Determine the [x, y] coordinate at the center of the cell enclosing the given text.  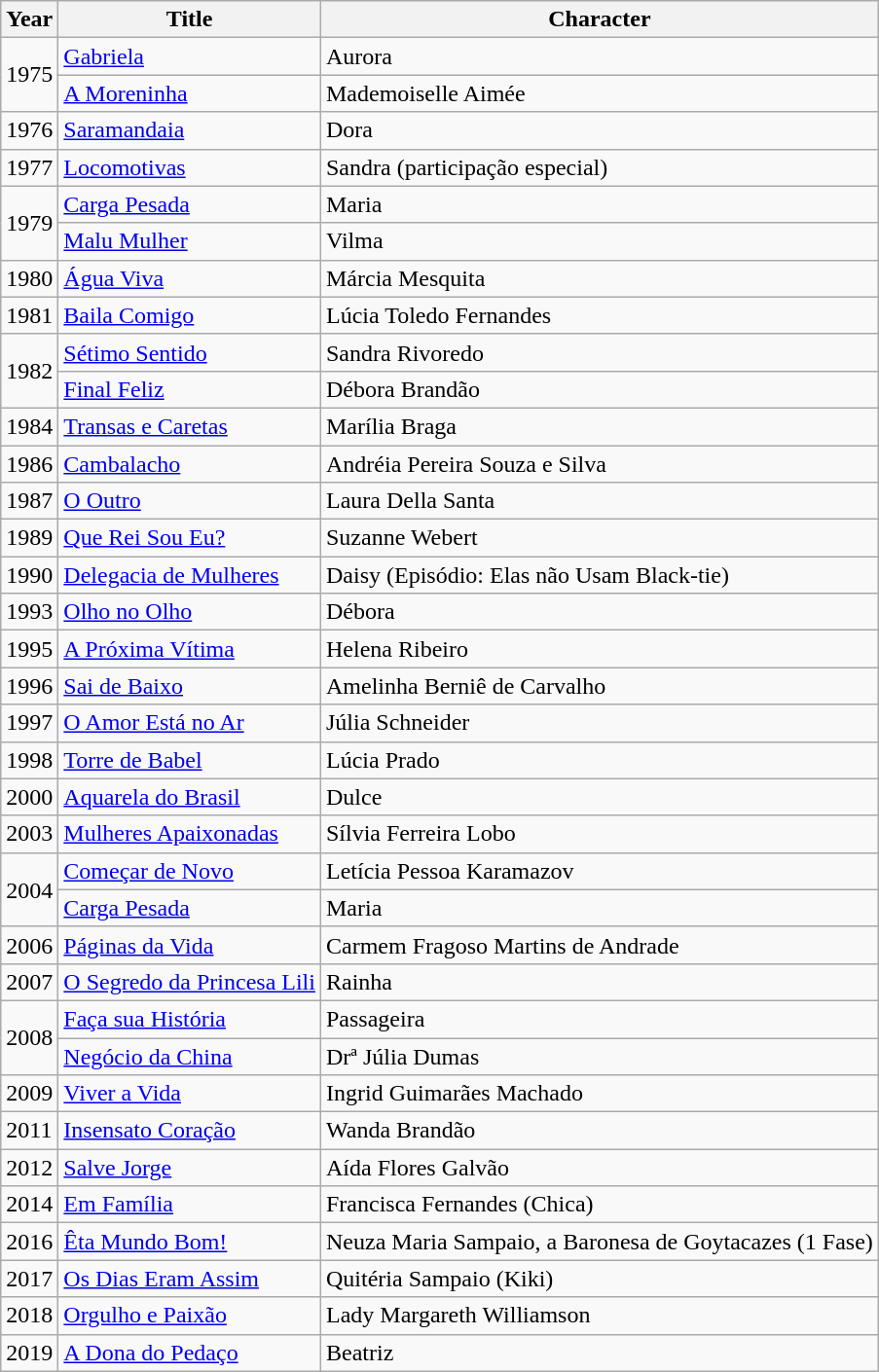
Orgulho e Paixão [190, 1316]
A Moreninha [190, 93]
Locomotivas [190, 167]
Aquarela do Brasil [190, 797]
1997 [29, 723]
O Outro [190, 501]
1989 [29, 538]
Laura Della Santa [600, 501]
Júlia Schneider [600, 723]
Rainha [600, 982]
Insensato Coração [190, 1131]
Neuza Maria Sampaio, a Baronesa de Goytacazes (1 Fase) [600, 1242]
Beatriz [600, 1353]
Transas e Caretas [190, 426]
1987 [29, 501]
Olho no Olho [190, 612]
Daisy (Episódio: Elas não Usam Black-tie) [600, 575]
1979 [29, 223]
Aída Flores Galvão [600, 1168]
Páginas da Vida [190, 945]
2000 [29, 797]
Débora Brandão [600, 389]
Aurora [600, 56]
Vilma [600, 241]
Márcia Mesquita [600, 278]
Sandra Rivoredo [600, 352]
Year [29, 19]
1986 [29, 464]
Salve Jorge [190, 1168]
Baila Comigo [190, 315]
Wanda Brandão [600, 1131]
Ingrid Guimarães Machado [600, 1094]
Amelinha Berniê de Carvalho [600, 686]
Helena Ribeiro [600, 649]
1975 [29, 75]
2014 [29, 1205]
2006 [29, 945]
2012 [29, 1168]
Em Família [190, 1205]
Character [600, 19]
Lady Margareth Williamson [600, 1316]
Dora [600, 130]
Mademoiselle Aimée [600, 93]
Sai de Baixo [190, 686]
2003 [29, 834]
Água Viva [190, 278]
1995 [29, 649]
Mulheres Apaixonadas [190, 834]
A Dona do Pedaço [190, 1353]
2018 [29, 1316]
2016 [29, 1242]
Cambalacho [190, 464]
Negócio da China [190, 1056]
Débora [600, 612]
Francisca Fernandes (Chica) [600, 1205]
Sétimo Sentido [190, 352]
Dulce [600, 797]
Saramandaia [190, 130]
Delegacia de Mulheres [190, 575]
1998 [29, 760]
Sandra (participação especial) [600, 167]
Drª Júlia Dumas [600, 1056]
Começar de Novo [190, 871]
1984 [29, 426]
1993 [29, 612]
Letícia Pessoa Karamazov [600, 871]
Final Feliz [190, 389]
2004 [29, 889]
O Amor Está no Ar [190, 723]
Quitéria Sampaio (Kiki) [600, 1279]
2019 [29, 1353]
1990 [29, 575]
Passageira [600, 1019]
Gabriela [190, 56]
2008 [29, 1037]
O Segredo da Princesa Lili [190, 982]
Faça sua História [190, 1019]
1996 [29, 686]
2007 [29, 982]
Sílvia Ferreira Lobo [600, 834]
Malu Mulher [190, 241]
Title [190, 19]
Suzanne Webert [600, 538]
1976 [29, 130]
Os Dias Eram Assim [190, 1279]
2009 [29, 1094]
2011 [29, 1131]
1977 [29, 167]
Carmem Fragoso Martins de Andrade [600, 945]
1981 [29, 315]
Lúcia Prado [600, 760]
Lúcia Toledo Fernandes [600, 315]
A Próxima Vítima [190, 649]
Andréia Pereira Souza e Silva [600, 464]
Viver a Vida [190, 1094]
Êta Mundo Bom! [190, 1242]
Torre de Babel [190, 760]
1982 [29, 371]
2017 [29, 1279]
Que Rei Sou Eu? [190, 538]
Marília Braga [600, 426]
1980 [29, 278]
